Return (X, Y) of the center of cell containing provided text 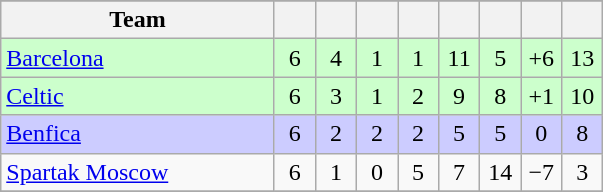
10 (582, 96)
11 (460, 58)
Celtic (138, 96)
7 (460, 172)
9 (460, 96)
+6 (542, 58)
+1 (542, 96)
Team (138, 20)
−7 (542, 172)
Spartak Moscow (138, 172)
13 (582, 58)
14 (500, 172)
Barcelona (138, 58)
4 (336, 58)
Benfica (138, 134)
